Determine the (x, y) coordinate at the center of the cell enclosing the given text.  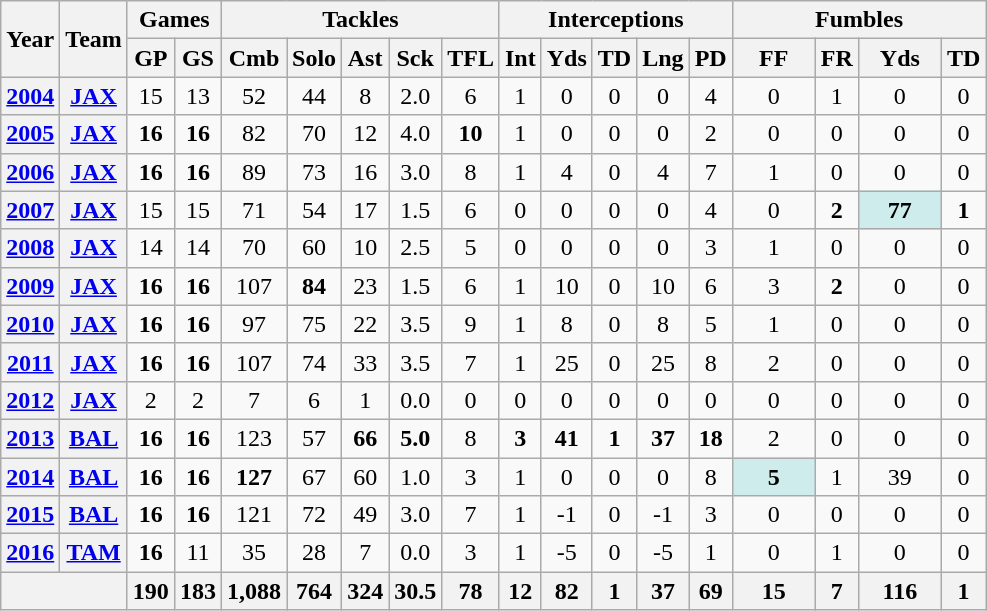
190 (150, 591)
2005 (30, 134)
Solo (314, 58)
57 (314, 438)
2011 (30, 362)
GS (198, 58)
89 (254, 172)
764 (314, 591)
1.0 (416, 477)
84 (314, 286)
74 (314, 362)
33 (366, 362)
Fumbles (859, 20)
2.5 (416, 248)
49 (366, 515)
GP (150, 58)
Tackles (360, 20)
Ast (366, 58)
2010 (30, 324)
72 (314, 515)
13 (198, 96)
67 (314, 477)
17 (366, 210)
2007 (30, 210)
39 (900, 477)
22 (366, 324)
18 (710, 438)
1,088 (254, 591)
77 (900, 210)
41 (566, 438)
Int (520, 58)
183 (198, 591)
324 (366, 591)
Team (94, 39)
Games (174, 20)
FR (836, 58)
2014 (30, 477)
PD (710, 58)
2015 (30, 515)
75 (314, 324)
78 (471, 591)
73 (314, 172)
121 (254, 515)
9 (471, 324)
4.0 (416, 134)
2009 (30, 286)
52 (254, 96)
2004 (30, 96)
54 (314, 210)
FF (774, 58)
2008 (30, 248)
2006 (30, 172)
44 (314, 96)
Interceptions (616, 20)
116 (900, 591)
35 (254, 553)
2013 (30, 438)
66 (366, 438)
69 (710, 591)
71 (254, 210)
2016 (30, 553)
123 (254, 438)
97 (254, 324)
28 (314, 553)
127 (254, 477)
2.0 (416, 96)
30.5 (416, 591)
23 (366, 286)
11 (198, 553)
Sck (416, 58)
TFL (471, 58)
Lng (663, 58)
2012 (30, 400)
Year (30, 39)
Cmb (254, 58)
5.0 (416, 438)
TAM (94, 553)
